Extract the [x, y] coordinate from the center of the cell holding the provided text.  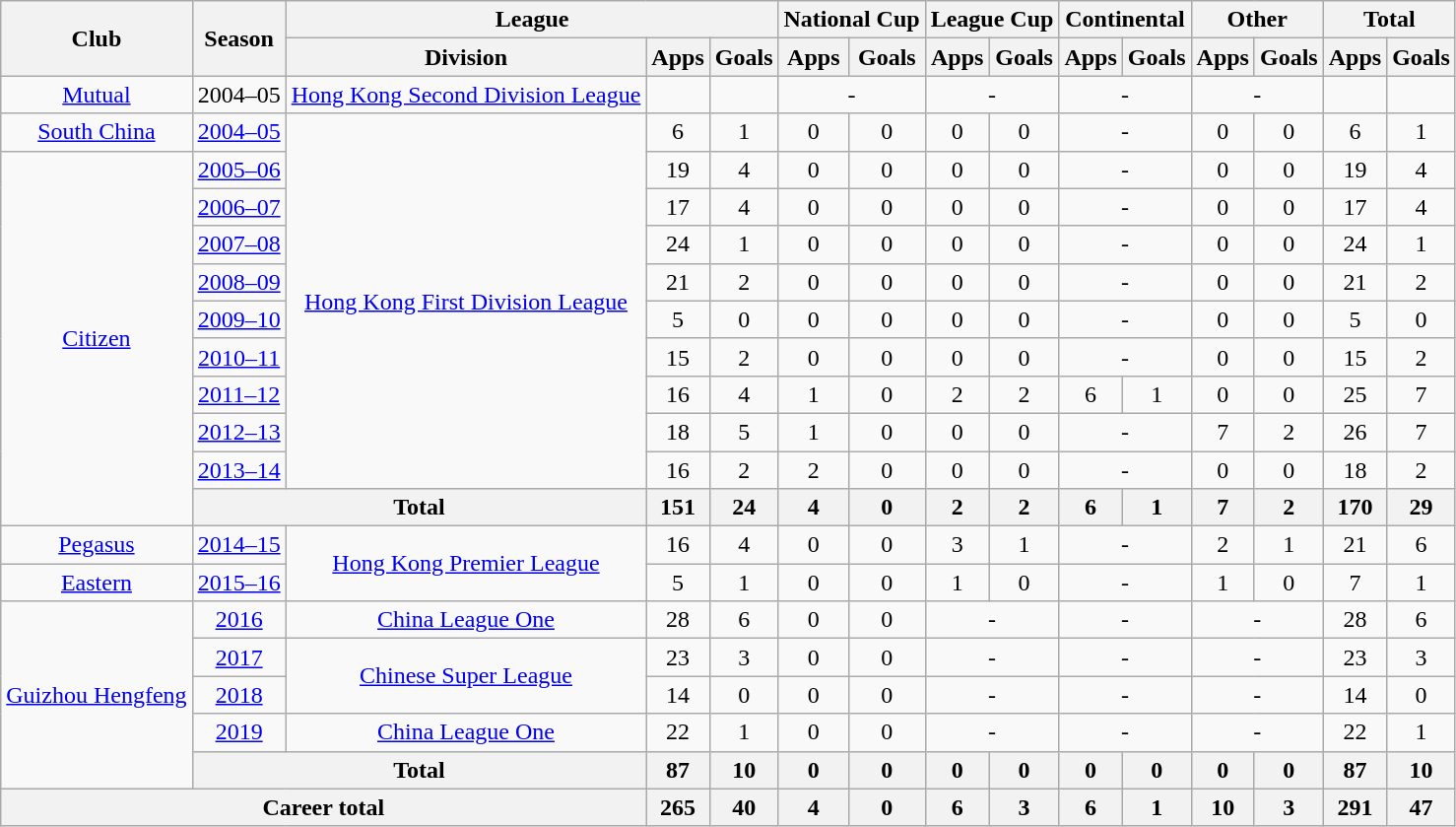
Other [1257, 20]
25 [1355, 394]
Club [97, 38]
2013–14 [238, 470]
47 [1422, 807]
2011–12 [238, 394]
Career total [323, 807]
2018 [238, 695]
Hong Kong First Division League [466, 302]
Hong Kong Premier League [466, 564]
2016 [238, 620]
2008–09 [238, 282]
South China [97, 132]
26 [1355, 432]
40 [744, 807]
265 [678, 807]
151 [678, 508]
Season [238, 38]
2005–06 [238, 170]
2014–15 [238, 545]
Mutual [97, 95]
2007–08 [238, 244]
170 [1355, 508]
Guizhou Hengfeng [97, 695]
2006–07 [238, 207]
Chinese Super League [466, 676]
2017 [238, 657]
291 [1355, 807]
2012–13 [238, 432]
2015–16 [238, 583]
Pegasus [97, 545]
National Cup [851, 20]
Eastern [97, 583]
Hong Kong Second Division League [466, 95]
Division [466, 57]
2019 [238, 732]
29 [1422, 508]
League Cup [992, 20]
Citizen [97, 339]
League [532, 20]
Continental [1125, 20]
2009–10 [238, 319]
2010–11 [238, 357]
